Return (x, y) of the center of cell containing provided text 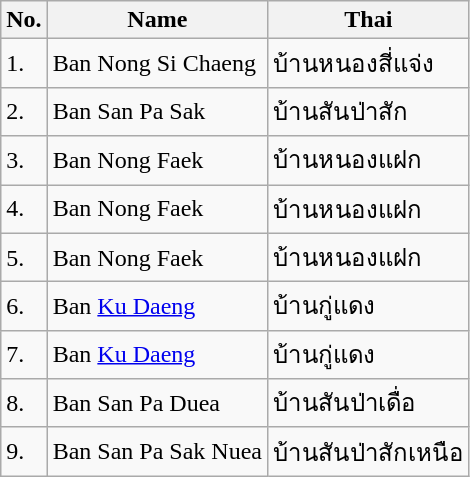
บ้านหนองสี่แจ่ง (369, 64)
No. (24, 20)
8. (24, 404)
1. (24, 64)
5. (24, 258)
7. (24, 354)
2. (24, 112)
บ้านสันป่าสักเหนือ (369, 452)
บ้านสันป่าเดื่อ (369, 404)
6. (24, 306)
9. (24, 452)
Thai (369, 20)
Ban Nong Si Chaeng (157, 64)
บ้านสันป่าสัก (369, 112)
Name (157, 20)
Ban San Pa Sak (157, 112)
Ban San Pa Duea (157, 404)
Ban San Pa Sak Nuea (157, 452)
4. (24, 208)
3. (24, 160)
